Scan for the cell matching the given text and deliver its [x, y] coordinate at center. 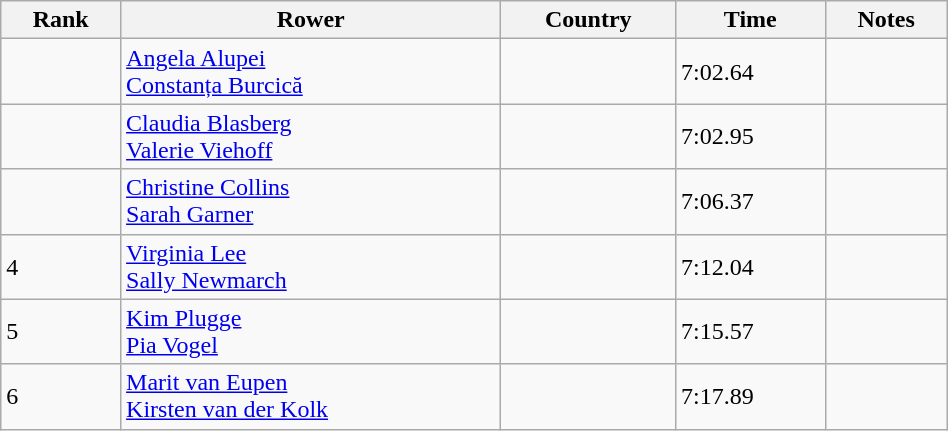
Christine CollinsSarah Garner [311, 202]
Marit van EupenKirsten van der Kolk [311, 396]
Kim PluggePia Vogel [311, 332]
Rank [61, 20]
7:15.57 [751, 332]
7:17.89 [751, 396]
5 [61, 332]
7:06.37 [751, 202]
6 [61, 396]
4 [61, 266]
Country [588, 20]
Virginia LeeSally Newmarch [311, 266]
Claudia BlasbergValerie Viehoff [311, 136]
Angela AlupeiConstanța Burcică [311, 72]
Notes [886, 20]
Rower [311, 20]
7:02.95 [751, 136]
7:12.04 [751, 266]
Time [751, 20]
7:02.64 [751, 72]
